Pinpoint the cell where the given text exists, returning its [x, y] midpoint coordinate. 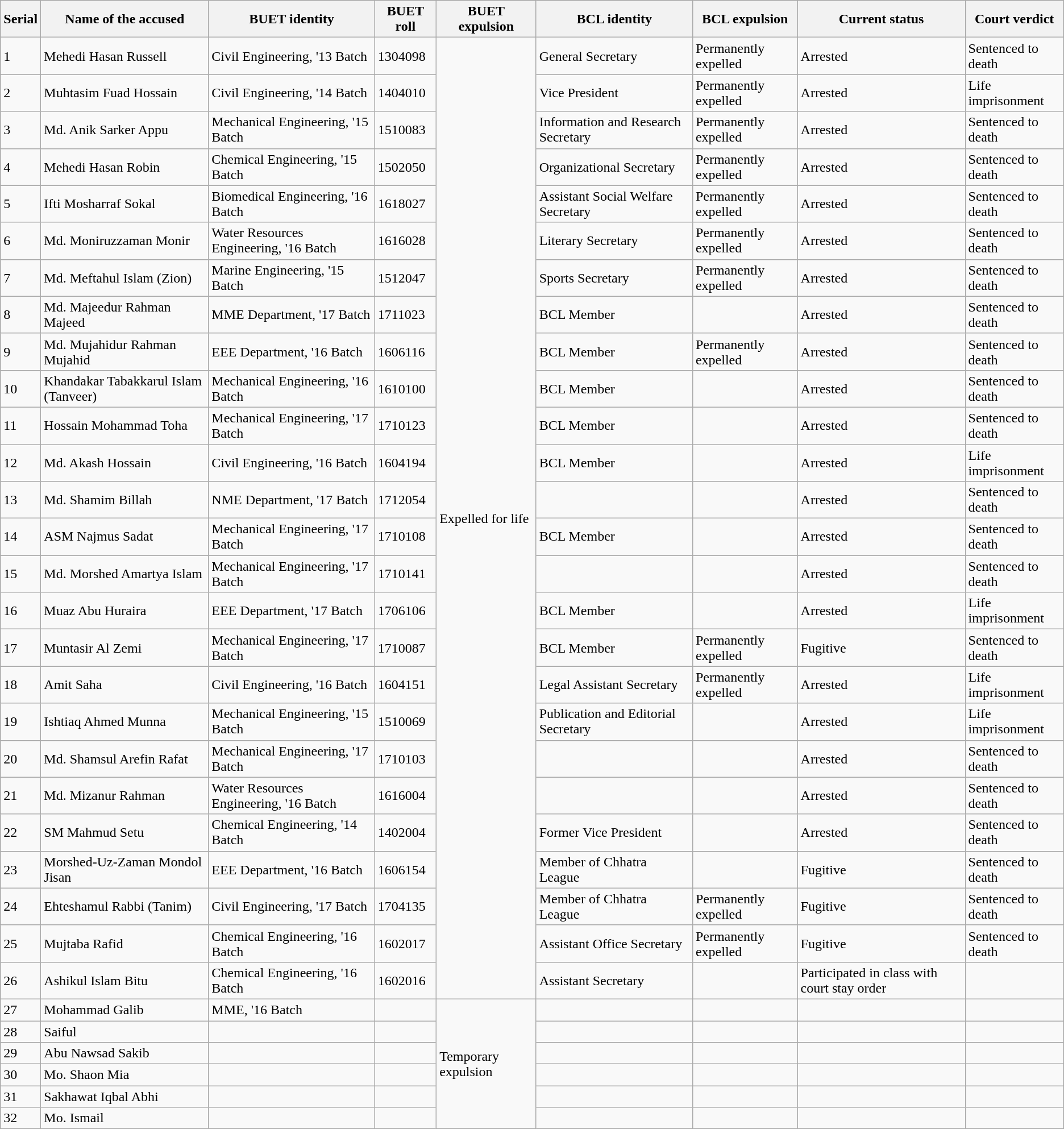
Mehedi Hasan Robin [125, 167]
Expelled for life [487, 518]
Chemical Engineering, '15 Batch [292, 167]
Saiful [125, 1032]
BCL identity [614, 19]
1710103 [406, 758]
1616028 [406, 241]
Organizational Secretary [614, 167]
ASM Najmus Sadat [125, 537]
1402004 [406, 832]
10 [20, 389]
Sakhawat Iqbal Abhi [125, 1097]
Md. Shamsul Arefin Rafat [125, 758]
Mujtaba Rafid [125, 944]
23 [20, 870]
Mo. Ismail [125, 1118]
1710141 [406, 574]
27 [20, 1010]
19 [20, 722]
Md. Meftahul Islam (Zion) [125, 277]
BCL expulsion [745, 19]
Assistant Office Secretary [614, 944]
8 [20, 315]
Literary Secretary [614, 241]
Mechanical Engineering, '16 Batch [292, 389]
BUET expulsion [487, 19]
21 [20, 796]
Information and Research Secretary [614, 130]
Vice President [614, 93]
1502050 [406, 167]
14 [20, 537]
1 [20, 56]
BUET roll [406, 19]
Sports Secretary [614, 277]
Serial [20, 19]
2 [20, 93]
Name of the accused [125, 19]
11 [20, 425]
Temporary expulsion [487, 1064]
Chemical Engineering, '14 Batch [292, 832]
29 [20, 1053]
1602016 [406, 980]
9 [20, 351]
31 [20, 1097]
18 [20, 684]
Mohammad Galib [125, 1010]
1512047 [406, 277]
Biomedical Engineering, '16 Batch [292, 204]
Civil Engineering, '14 Batch [292, 93]
Muaz Abu Huraira [125, 611]
Assistant Social Welfare Secretary [614, 204]
1604194 [406, 463]
Legal Assistant Secretary [614, 684]
Amit Saha [125, 684]
22 [20, 832]
Muntasir Al Zemi [125, 648]
Md. Moniruzzaman Monir [125, 241]
Marine Engineering, '15 Batch [292, 277]
24 [20, 906]
Former Vice President [614, 832]
Md. Anik Sarker Appu [125, 130]
NME Department, '17 Batch [292, 500]
1304098 [406, 56]
1606116 [406, 351]
Court verdict [1014, 19]
General Secretary [614, 56]
Mo. Shaon Mia [125, 1075]
25 [20, 944]
Md. Akash Hossain [125, 463]
Mehedi Hasan Russell [125, 56]
13 [20, 500]
1710108 [406, 537]
15 [20, 574]
Muhtasim Fuad Hossain [125, 93]
1510083 [406, 130]
3 [20, 130]
1616004 [406, 796]
17 [20, 648]
1712054 [406, 500]
5 [20, 204]
Civil Engineering, '13 Batch [292, 56]
1602017 [406, 944]
Md. Shamim Billah [125, 500]
EEE Department, '17 Batch [292, 611]
26 [20, 980]
Publication and Editorial Secretary [614, 722]
Hossain Mohammad Toha [125, 425]
MME, '16 Batch [292, 1010]
1711023 [406, 315]
1510069 [406, 722]
Civil Engineering, '17 Batch [292, 906]
Ehteshamul Rabbi (Tanim) [125, 906]
12 [20, 463]
Md. Morshed Amartya Islam [125, 574]
Morshed-Uz-Zaman Mondol Jisan [125, 870]
1618027 [406, 204]
30 [20, 1075]
7 [20, 277]
6 [20, 241]
Ishtiaq Ahmed Munna [125, 722]
Assistant Secretary [614, 980]
1606154 [406, 870]
Khandakar Tabakkarul Islam (Tanveer) [125, 389]
1710087 [406, 648]
Md. Mujahidur Rahman Mujahid [125, 351]
1404010 [406, 93]
Abu Nawsad Sakib [125, 1053]
32 [20, 1118]
1704135 [406, 906]
Md. Majeedur Rahman Majeed [125, 315]
Ashikul Islam Bitu [125, 980]
1710123 [406, 425]
Md. Mizanur Rahman [125, 796]
MME Department, '17 Batch [292, 315]
Ifti Mosharraf Sokal [125, 204]
16 [20, 611]
Current status [881, 19]
1604151 [406, 684]
28 [20, 1032]
SM Mahmud Setu [125, 832]
20 [20, 758]
Participated in class with court stay order [881, 980]
BUET identity [292, 19]
4 [20, 167]
1610100 [406, 389]
1706106 [406, 611]
